Return the (X, Y) coordinate for the center point of the cell that contains the specified text.  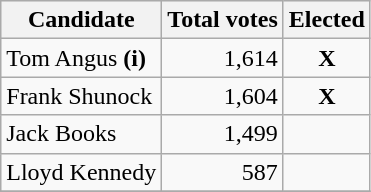
587 (223, 172)
1,614 (223, 58)
Jack Books (82, 134)
Candidate (82, 20)
Tom Angus (i) (82, 58)
Lloyd Kennedy (82, 172)
Total votes (223, 20)
Elected (326, 20)
1,499 (223, 134)
Frank Shunock (82, 96)
1,604 (223, 96)
